For the text-containing cell, return its midpoint in (x, y) coordinate format. 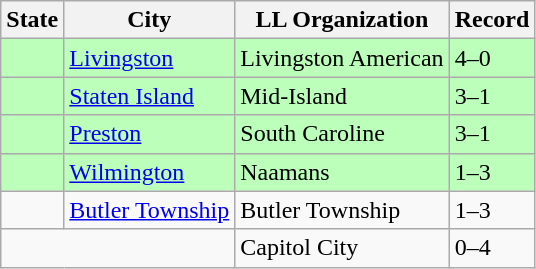
Record (492, 20)
South Caroline (342, 134)
Livingston (150, 58)
4–0 (492, 58)
Preston (150, 134)
Naamans (342, 172)
Livingston American (342, 58)
0–4 (492, 248)
City (150, 20)
Staten Island (150, 96)
State (32, 20)
Mid-Island (342, 96)
LL Organization (342, 20)
Wilmington (150, 172)
Capitol City (342, 248)
